Locate the cell with the specified text and output its (x, y) center coordinate. 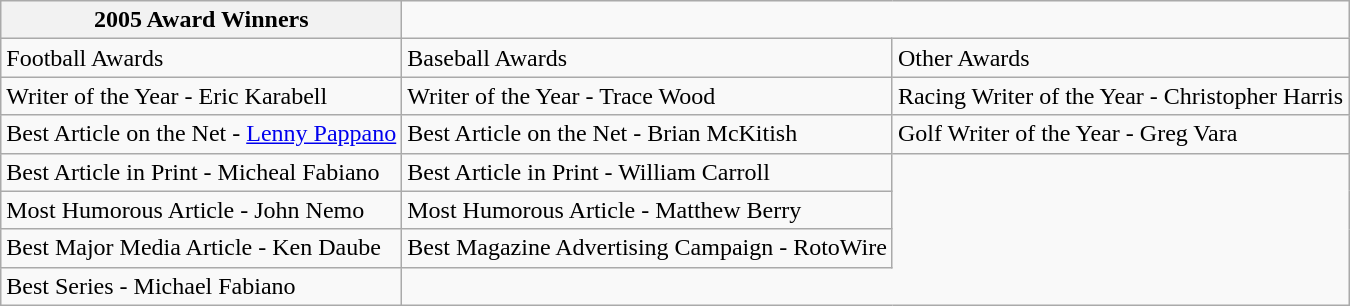
Best Magazine Advertising Campaign - RotoWire (648, 248)
Golf Writer of the Year - Greg Vara (1120, 134)
Racing Writer of the Year - Christopher Harris (1120, 96)
Baseball Awards (648, 58)
Most Humorous Article - Matthew Berry (648, 210)
2005 Award Winners (202, 20)
Best Article on the Net - Brian McKitish (648, 134)
Best Article in Print - William Carroll (648, 172)
Best Series - Michael Fabiano (202, 286)
Most Humorous Article - John Nemo (202, 210)
Writer of the Year - Trace Wood (648, 96)
Best Article in Print - Micheal Fabiano (202, 172)
Football Awards (202, 58)
Other Awards (1120, 58)
Writer of the Year - Eric Karabell (202, 96)
Best Article on the Net - Lenny Pappano (202, 134)
Best Major Media Article - Ken Daube (202, 248)
